Scan for the cell matching the given text and deliver its [x, y] coordinate at center. 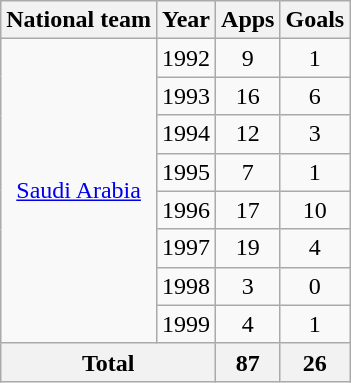
1995 [186, 172]
1998 [186, 286]
19 [248, 248]
Saudi Arabia [79, 191]
Apps [248, 20]
16 [248, 96]
87 [248, 362]
0 [315, 286]
1996 [186, 210]
17 [248, 210]
12 [248, 134]
6 [315, 96]
7 [248, 172]
1994 [186, 134]
1997 [186, 248]
1992 [186, 58]
10 [315, 210]
1999 [186, 324]
National team [79, 20]
9 [248, 58]
26 [315, 362]
1993 [186, 96]
Goals [315, 20]
Year [186, 20]
Total [108, 362]
